Extract the (x, y) coordinate from the center of the cell holding the provided text.  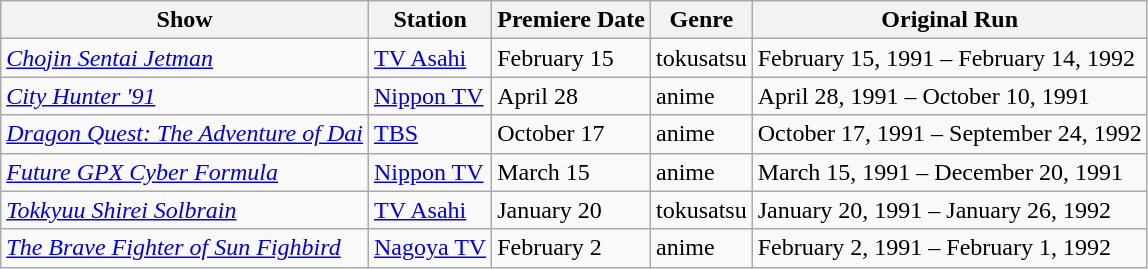
January 20 (572, 210)
Show (185, 20)
Premiere Date (572, 20)
Future GPX Cyber Formula (185, 172)
The Brave Fighter of Sun Fighbird (185, 248)
March 15, 1991 – December 20, 1991 (950, 172)
City Hunter '91 (185, 96)
October 17 (572, 134)
April 28 (572, 96)
October 17, 1991 – September 24, 1992 (950, 134)
January 20, 1991 – January 26, 1992 (950, 210)
February 2, 1991 – February 1, 1992 (950, 248)
Tokkyuu Shirei Solbrain (185, 210)
Dragon Quest: The Adventure of Dai (185, 134)
Genre (701, 20)
February 15, 1991 – February 14, 1992 (950, 58)
February 15 (572, 58)
TBS (430, 134)
Station (430, 20)
April 28, 1991 – October 10, 1991 (950, 96)
Nagoya TV (430, 248)
Original Run (950, 20)
March 15 (572, 172)
Chojin Sentai Jetman (185, 58)
February 2 (572, 248)
